From the cell containing the given text, extract its center point as (x, y) coordinate. 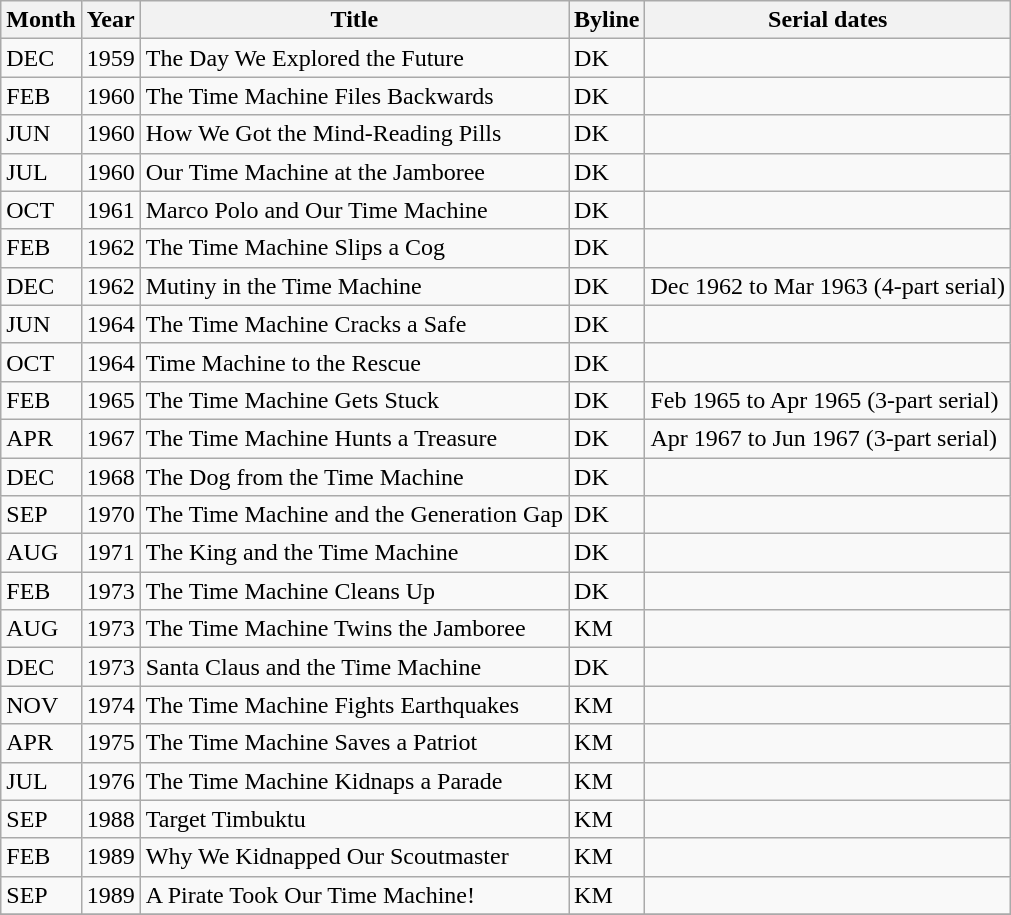
The Dog from the Time Machine (354, 477)
The King and the Time Machine (354, 553)
Our Time Machine at the Jamboree (354, 172)
The Time Machine Saves a Patriot (354, 743)
Why We Kidnapped Our Scoutmaster (354, 857)
The Time Machine Fights Earthquakes (354, 705)
1988 (110, 819)
The Time Machine Hunts a Treasure (354, 438)
Year (110, 20)
1976 (110, 781)
Title (354, 20)
Santa Claus and the Time Machine (354, 667)
1967 (110, 438)
1968 (110, 477)
Apr 1967 to Jun 1967 (3-part serial) (828, 438)
1971 (110, 553)
Mutiny in the Time Machine (354, 286)
The Day We Explored the Future (354, 58)
The Time Machine Cracks a Safe (354, 324)
Byline (607, 20)
The Time Machine Files Backwards (354, 96)
1959 (110, 58)
The Time Machine Slips a Cog (354, 248)
Feb 1965 to Apr 1965 (3-part serial) (828, 400)
The Time Machine Cleans Up (354, 591)
Dec 1962 to Mar 1963 (4-part serial) (828, 286)
The Time Machine Gets Stuck (354, 400)
Target Timbuktu (354, 819)
The Time Machine Twins the Jamboree (354, 629)
Month (41, 20)
How We Got the Mind-Reading Pills (354, 134)
Marco Polo and Our Time Machine (354, 210)
NOV (41, 705)
1965 (110, 400)
1970 (110, 515)
Time Machine to the Rescue (354, 362)
The Time Machine Kidnaps a Parade (354, 781)
The Time Machine and the Generation Gap (354, 515)
1974 (110, 705)
Serial dates (828, 20)
1961 (110, 210)
A Pirate Took Our Time Machine! (354, 895)
1975 (110, 743)
